For the text-containing cell, return its midpoint in (x, y) coordinate format. 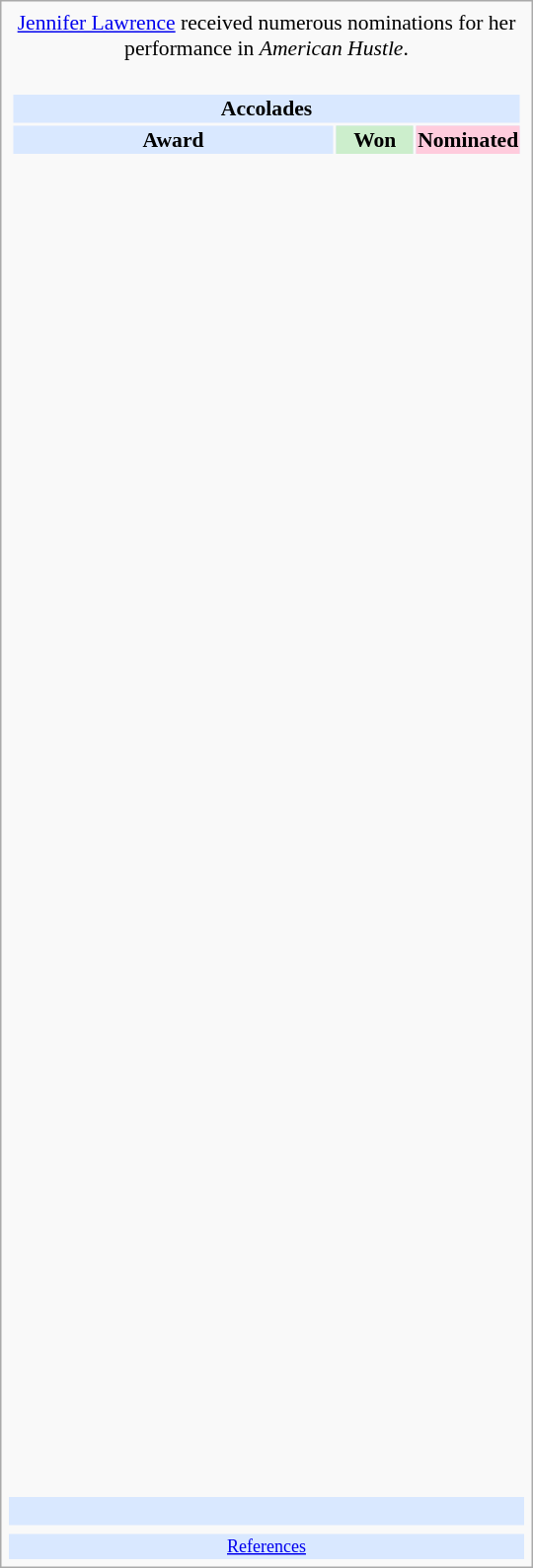
Jennifer Lawrence received numerous nominations for her performance in American Hustle. (266, 36)
Award (173, 139)
Accolades (266, 108)
Nominated (468, 139)
References (266, 1546)
Won (375, 139)
Accolades Award Won Nominated (266, 779)
